Output the (x, y) coordinate of the center of the cell containing the given text.  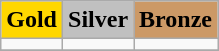
Bronze (176, 20)
Gold (32, 20)
Silver (98, 20)
